For the text-containing cell, return its midpoint in [x, y] coordinate format. 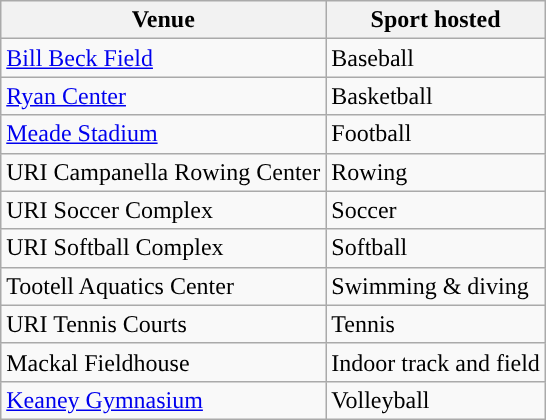
URI Soccer Complex [164, 210]
Bill Beck Field [164, 58]
URI Softball Complex [164, 248]
URI Tennis Courts [164, 324]
Softball [436, 248]
Soccer [436, 210]
Mackal Fieldhouse [164, 362]
Football [436, 134]
Indoor track and field [436, 362]
Volleyball [436, 400]
Rowing [436, 172]
Ryan Center [164, 96]
Baseball [436, 58]
Swimming & diving [436, 286]
Meade Stadium [164, 134]
Tootell Aquatics Center [164, 286]
Sport hosted [436, 20]
Tennis [436, 324]
Keaney Gymnasium [164, 400]
URI Campanella Rowing Center [164, 172]
Venue [164, 20]
Basketball [436, 96]
